Return (X, Y) of the center of cell containing provided text 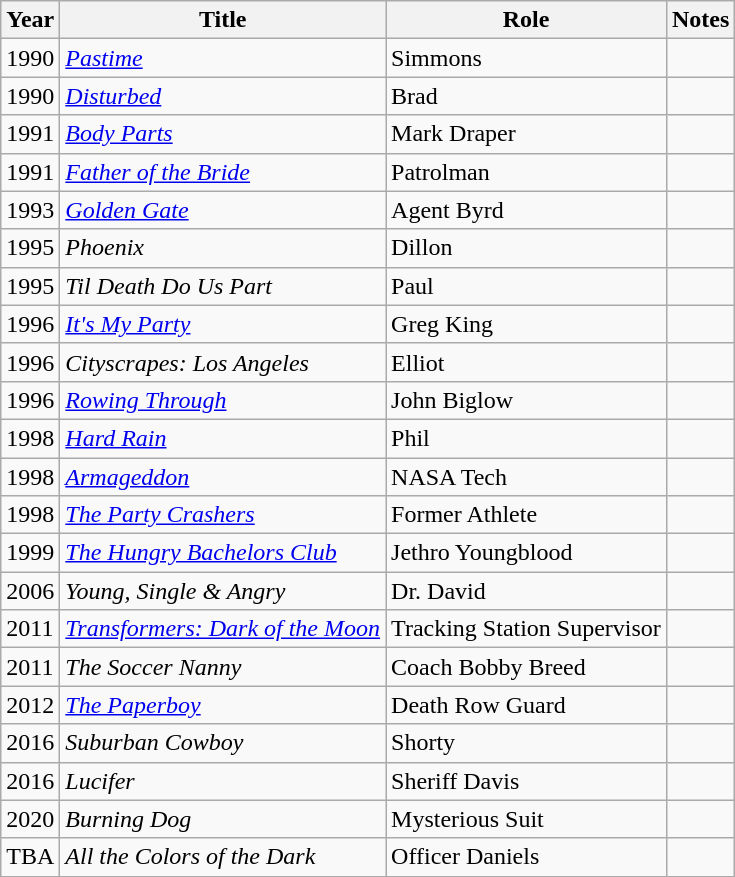
Burning Dog (223, 819)
Armageddon (223, 477)
Lucifer (223, 781)
Dr. David (526, 591)
Father of the Bride (223, 172)
Agent Byrd (526, 210)
NASA Tech (526, 477)
Officer Daniels (526, 857)
Title (223, 20)
Cityscrapes: Los Angeles (223, 362)
Paul (526, 286)
Body Parts (223, 134)
Disturbed (223, 96)
Dillon (526, 248)
Transformers: Dark of the Moon (223, 629)
Coach Bobby Breed (526, 667)
2020 (30, 819)
2006 (30, 591)
Rowing Through (223, 400)
Til Death Do Us Part (223, 286)
Patrolman (526, 172)
Tracking Station Supervisor (526, 629)
Phil (526, 438)
Death Row Guard (526, 705)
1999 (30, 553)
John Biglow (526, 400)
Jethro Youngblood (526, 553)
Notes (700, 20)
The Hungry Bachelors Club (223, 553)
Brad (526, 96)
Elliot (526, 362)
1993 (30, 210)
Suburban Cowboy (223, 743)
Golden Gate (223, 210)
The Soccer Nanny (223, 667)
Role (526, 20)
Former Athlete (526, 515)
Mark Draper (526, 134)
Year (30, 20)
2012 (30, 705)
The Party Crashers (223, 515)
Mysterious Suit (526, 819)
TBA (30, 857)
Hard Rain (223, 438)
Shorty (526, 743)
Pastime (223, 58)
Phoenix (223, 248)
Sheriff Davis (526, 781)
Greg King (526, 324)
The Paperboy (223, 705)
Young, Single & Angry (223, 591)
Simmons (526, 58)
All the Colors of the Dark (223, 857)
It's My Party (223, 324)
